Output the (x, y) coordinate of the center of the cell containing the given text.  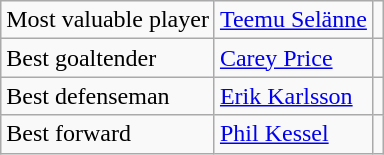
Erik Karlsson (293, 96)
Carey Price (293, 58)
Best defenseman (108, 96)
Best forward (108, 134)
Phil Kessel (293, 134)
Most valuable player (108, 20)
Best goaltender (108, 58)
Teemu Selänne (293, 20)
